Identify which cell holds the provided text, then report its [x, y] central coordinate. 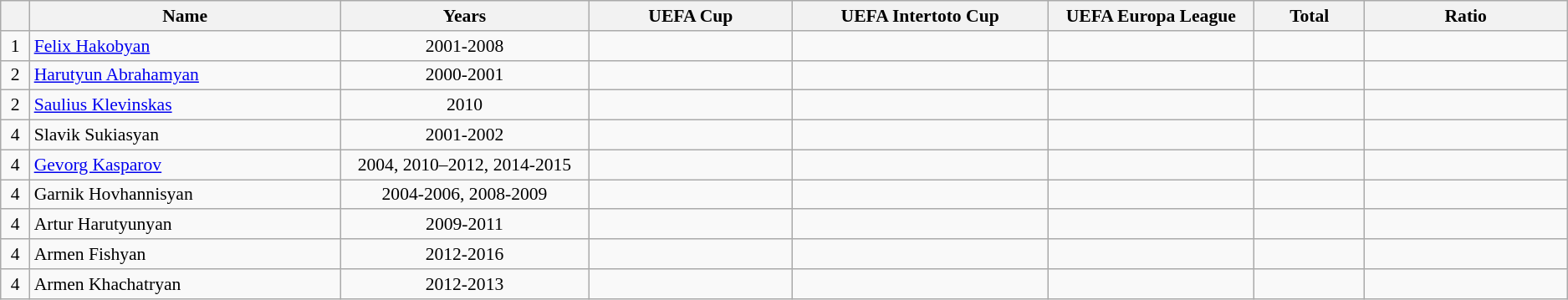
2012-2013 [465, 284]
Armen Fishyan [186, 254]
Garnik Hovhannisyan [186, 195]
2000-2001 [465, 75]
2001-2002 [465, 135]
Harutyun Abrahamyan [186, 75]
UEFA Cup [691, 16]
2001-2008 [465, 46]
2009-2011 [465, 225]
Years [465, 16]
Saulius Klevinskas [186, 105]
2004, 2010–2012, 2014-2015 [465, 165]
2004-2006, 2008-2009 [465, 195]
Felix Hakobyan [186, 46]
Gevorg Kasparov [186, 165]
Total [1310, 16]
UEFA Intertoto Cup [920, 16]
2010 [465, 105]
Artur Harutyunyan [186, 225]
Ratio [1466, 16]
Name [186, 16]
Slavik Sukiasyan [186, 135]
1 [15, 46]
UEFA Europa League [1151, 16]
2012-2016 [465, 254]
Armen Khachatryan [186, 284]
